Determine the [x, y] coordinate at the center of the cell enclosing the given text.  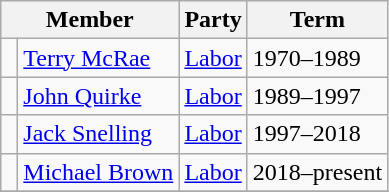
Party [213, 20]
2018–present [317, 172]
Member [90, 20]
John Quirke [98, 96]
1997–2018 [317, 134]
Terry McRae [98, 58]
1989–1997 [317, 96]
Term [317, 20]
1970–1989 [317, 58]
Jack Snelling [98, 134]
Michael Brown [98, 172]
